Provide the (x, y) coordinate of the cell's center where the given text is located.  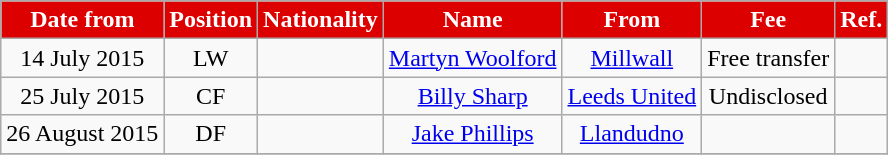
Fee (768, 20)
25 July 2015 (82, 96)
Date from (82, 20)
Leeds United (632, 96)
LW (211, 58)
26 August 2015 (82, 134)
Ref. (862, 20)
Nationality (321, 20)
Name (472, 20)
Billy Sharp (472, 96)
Millwall (632, 58)
CF (211, 96)
Free transfer (768, 58)
DF (211, 134)
From (632, 20)
Jake Phillips (472, 134)
14 July 2015 (82, 58)
Position (211, 20)
Llandudno (632, 134)
Undisclosed (768, 96)
Martyn Woolford (472, 58)
